Locate the cell with the specified text and output its [X, Y] center coordinate. 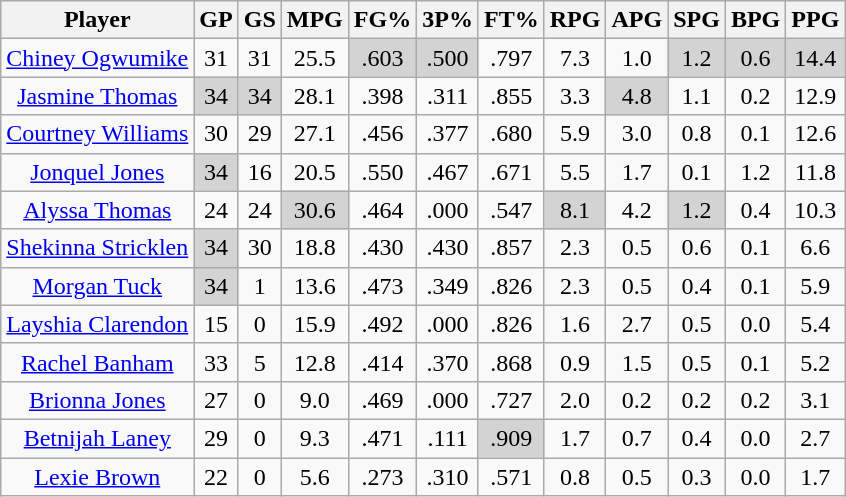
8.1 [575, 210]
.547 [511, 210]
.398 [382, 96]
2.0 [575, 400]
Courtney Williams [98, 134]
5 [260, 362]
PPG [816, 20]
.464 [382, 210]
18.8 [314, 248]
RPG [575, 20]
.857 [511, 248]
Jasmine Thomas [98, 96]
5.6 [314, 477]
.349 [448, 286]
.414 [382, 362]
3.1 [816, 400]
15 [216, 324]
.727 [511, 400]
4.2 [637, 210]
Chiney Ogwumike [98, 58]
33 [216, 362]
.273 [382, 477]
16 [260, 172]
11.8 [816, 172]
5.5 [575, 172]
0.7 [637, 438]
Alyssa Thomas [98, 210]
Player [98, 20]
Betnijah Laney [98, 438]
.500 [448, 58]
1.0 [637, 58]
10.3 [816, 210]
.603 [382, 58]
.571 [511, 477]
Lexie Brown [98, 477]
1.5 [637, 362]
Brionna Jones [98, 400]
Rachel Banham [98, 362]
.492 [382, 324]
30.6 [314, 210]
4.8 [637, 96]
13.6 [314, 286]
3.3 [575, 96]
.473 [382, 286]
1.6 [575, 324]
GS [260, 20]
GP [216, 20]
15.9 [314, 324]
1.1 [697, 96]
FT% [511, 20]
1 [260, 286]
.680 [511, 134]
9.0 [314, 400]
3P% [448, 20]
20.5 [314, 172]
14.4 [816, 58]
0.9 [575, 362]
.797 [511, 58]
BPG [755, 20]
.111 [448, 438]
5.4 [816, 324]
Layshia Clarendon [98, 324]
12.6 [816, 134]
Jonquel Jones [98, 172]
FG% [382, 20]
.909 [511, 438]
Morgan Tuck [98, 286]
25.5 [314, 58]
12.9 [816, 96]
28.1 [314, 96]
7.3 [575, 58]
27.1 [314, 134]
22 [216, 477]
.671 [511, 172]
.456 [382, 134]
9.3 [314, 438]
27 [216, 400]
Shekinna Stricklen [98, 248]
SPG [697, 20]
MPG [314, 20]
0.3 [697, 477]
.550 [382, 172]
.377 [448, 134]
12.8 [314, 362]
.868 [511, 362]
.855 [511, 96]
.311 [448, 96]
.310 [448, 477]
.370 [448, 362]
APG [637, 20]
6.6 [816, 248]
.467 [448, 172]
5.2 [816, 362]
3.0 [637, 134]
.469 [382, 400]
.471 [382, 438]
